Detect which cell encompasses the target text, then output its [x, y] center coordinate. 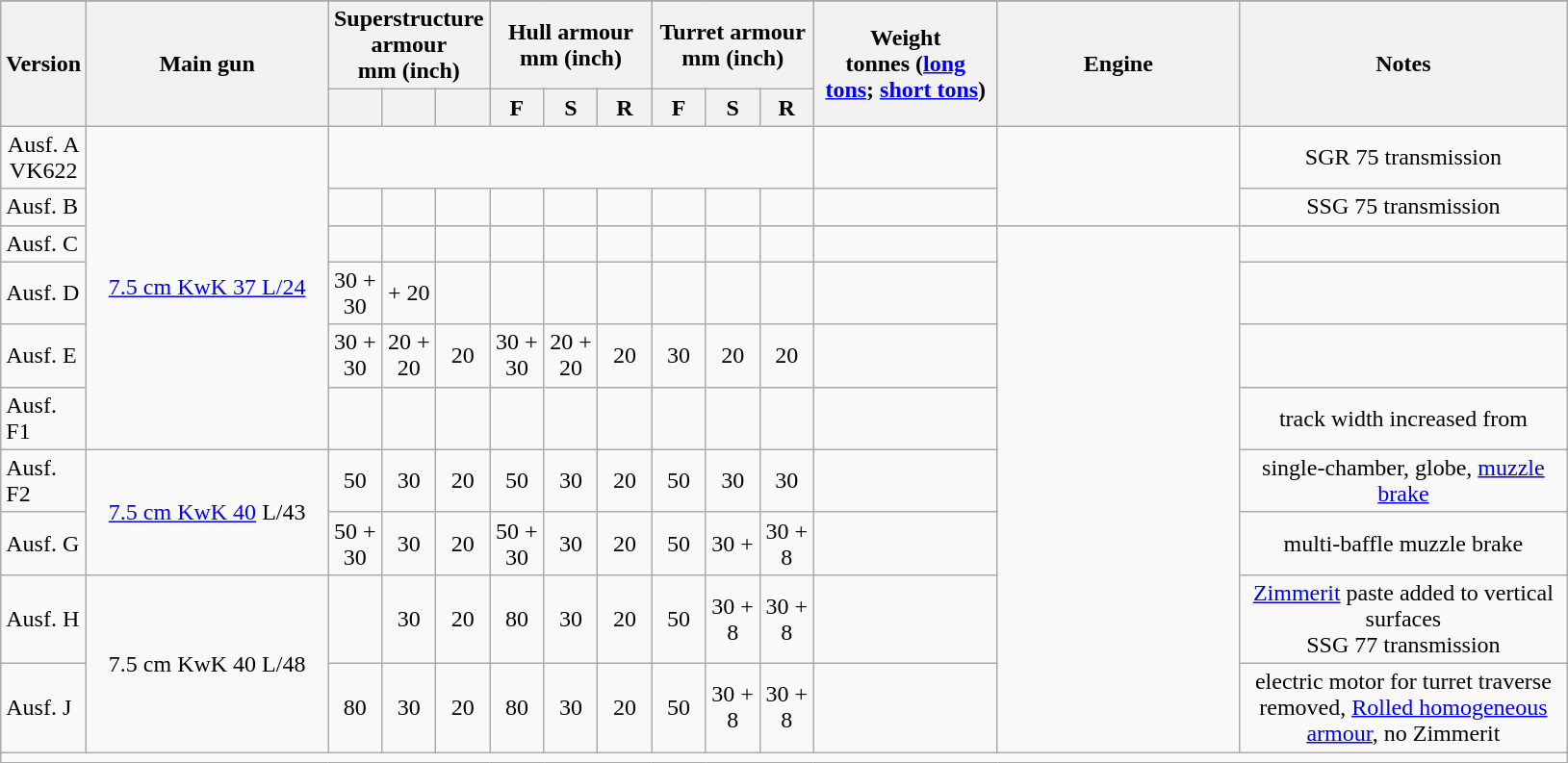
Superstructure armourmm (inch) [409, 45]
Ausf. C [44, 243]
+ 20 [409, 292]
single-chamber, globe, muzzle brake [1403, 481]
7.5 cm KwK 40 L/48 [208, 663]
Turret armourmm (inch) [733, 45]
Ausf. G [44, 543]
7.5 cm KwK 37 L/24 [208, 288]
Hull armourmm (inch) [571, 45]
Engine [1118, 64]
Ausf. J [44, 707]
track width increased from [1403, 418]
Weighttonnes (long tons; short tons) [905, 64]
Notes [1403, 64]
Version [44, 64]
electric motor for turret traverse removed, Rolled homogeneous armour, no Zimmerit [1403, 707]
SGR 75 transmission [1403, 158]
Ausf. B [44, 207]
Ausf. E [44, 356]
Main gun [208, 64]
SSG 75 transmission [1403, 207]
Ausf. F1 [44, 418]
Ausf. F2 [44, 481]
multi-baffle muzzle brake [1403, 543]
7.5 cm KwK 40 L/43 [208, 512]
Ausf. A VK622 [44, 158]
Ausf. H [44, 619]
Ausf. D [44, 292]
30 + [733, 543]
Zimmerit paste added to vertical surfacesSSG 77 transmission [1403, 619]
